Scan for the cell matching the given text and deliver its (X, Y) coordinate at center. 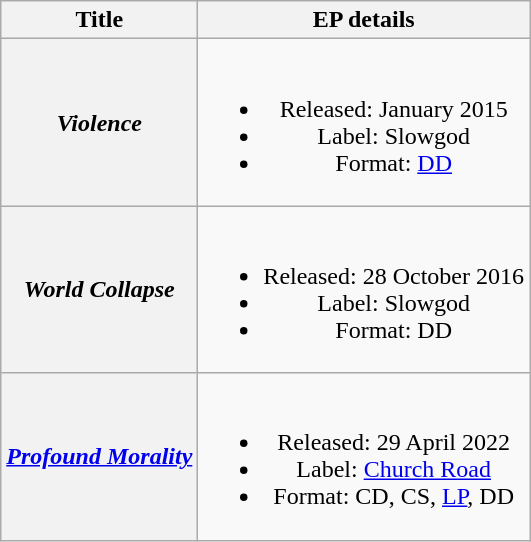
World Collapse (100, 290)
EP details (364, 20)
Violence (100, 122)
Released: 29 April 2022Label: Church RoadFormat: CD, CS, LP, DD (364, 456)
Released: January 2015Label: SlowgodFormat: DD (364, 122)
Released: 28 October 2016Label: SlowgodFormat: DD (364, 290)
Profound Morality (100, 456)
Title (100, 20)
